Determine the [X, Y] coordinate at the center of the cell enclosing the given text.  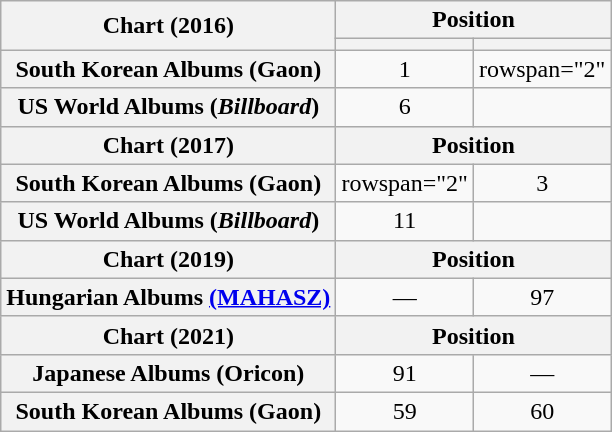
Chart (2021) [168, 335]
Japanese Albums (Oricon) [168, 373]
Chart (2017) [168, 145]
Chart (2016) [168, 26]
60 [542, 411]
97 [542, 297]
1 [405, 69]
91 [405, 373]
Hungarian Albums (MAHASZ) [168, 297]
11 [405, 221]
3 [542, 183]
Chart (2019) [168, 259]
59 [405, 411]
6 [405, 107]
